Identify which cell holds the provided text, then report its (X, Y) central coordinate. 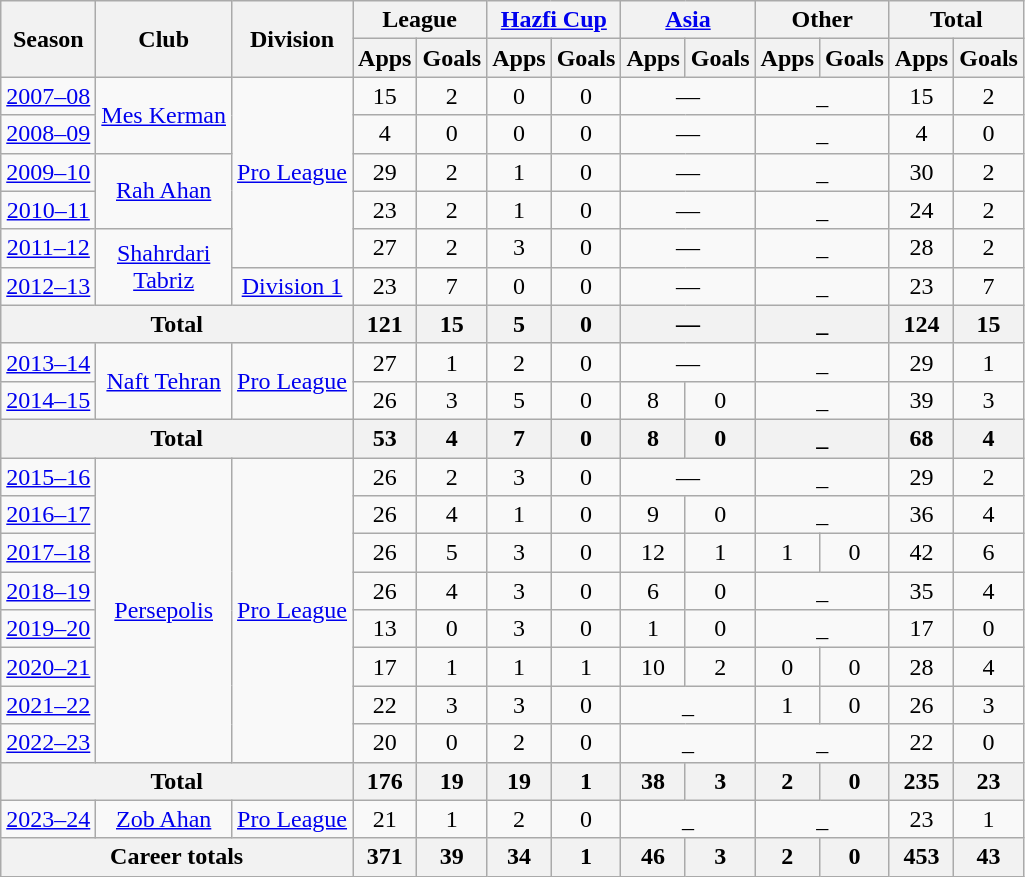
46 (653, 857)
121 (385, 324)
2007–08 (48, 96)
2015–16 (48, 477)
2014–15 (48, 400)
10 (653, 667)
Other (822, 20)
2016–17 (48, 515)
2020–21 (48, 667)
2018–19 (48, 591)
Division 1 (292, 286)
42 (921, 553)
453 (921, 857)
30 (921, 172)
2023–24 (48, 819)
Season (48, 39)
43 (989, 857)
9 (653, 515)
176 (385, 781)
2011–12 (48, 248)
35 (921, 591)
Club (164, 39)
2009–10 (48, 172)
Persepolis (164, 610)
Zob Ahan (164, 819)
21 (385, 819)
Naft Tehran (164, 381)
2010–11 (48, 210)
ShahrdariTabriz (164, 267)
2008–09 (48, 134)
13 (385, 629)
68 (921, 438)
Career totals (177, 857)
Asia (688, 20)
20 (385, 743)
League (420, 20)
24 (921, 210)
2017–18 (48, 553)
124 (921, 324)
2021–22 (48, 705)
53 (385, 438)
34 (519, 857)
Rah Ahan (164, 191)
Mes Kerman (164, 115)
2022–23 (48, 743)
Hazfi Cup (554, 20)
Division (292, 39)
36 (921, 515)
235 (921, 781)
2019–20 (48, 629)
12 (653, 553)
2012–13 (48, 286)
371 (385, 857)
38 (653, 781)
2013–14 (48, 362)
